Capture the cell that displays the provided text and extract its [X, Y] central coordinate. 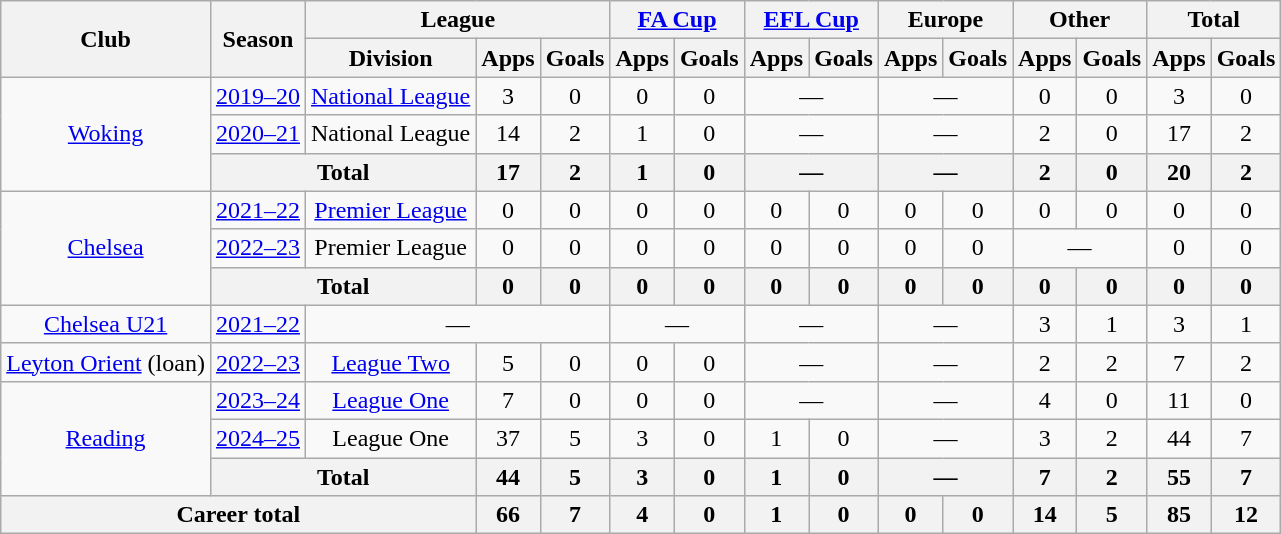
Other [1080, 20]
37 [508, 438]
Leyton Orient (loan) [106, 362]
66 [508, 515]
Division [390, 58]
Chelsea [106, 248]
2023–24 [258, 400]
2024–25 [258, 438]
12 [1246, 515]
85 [1179, 515]
EFL Cup [811, 20]
11 [1179, 400]
Chelsea U21 [106, 324]
Career total [238, 515]
Woking [106, 134]
Reading [106, 438]
20 [1179, 172]
Season [258, 39]
2020–21 [258, 134]
2019–20 [258, 96]
League [457, 20]
League Two [390, 362]
Europe [945, 20]
Club [106, 39]
55 [1179, 477]
FA Cup [677, 20]
